Extract the [x, y] coordinate from the center of the cell holding the provided text.  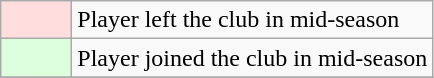
Player joined the club in mid-season [252, 58]
Player left the club in mid-season [252, 20]
